Locate the cell with the specified text and output its [X, Y] center coordinate. 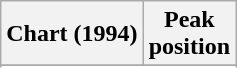
Chart (1994) [72, 34]
Peakposition [189, 34]
